Detect which cell encompasses the target text, then output its [x, y] center coordinate. 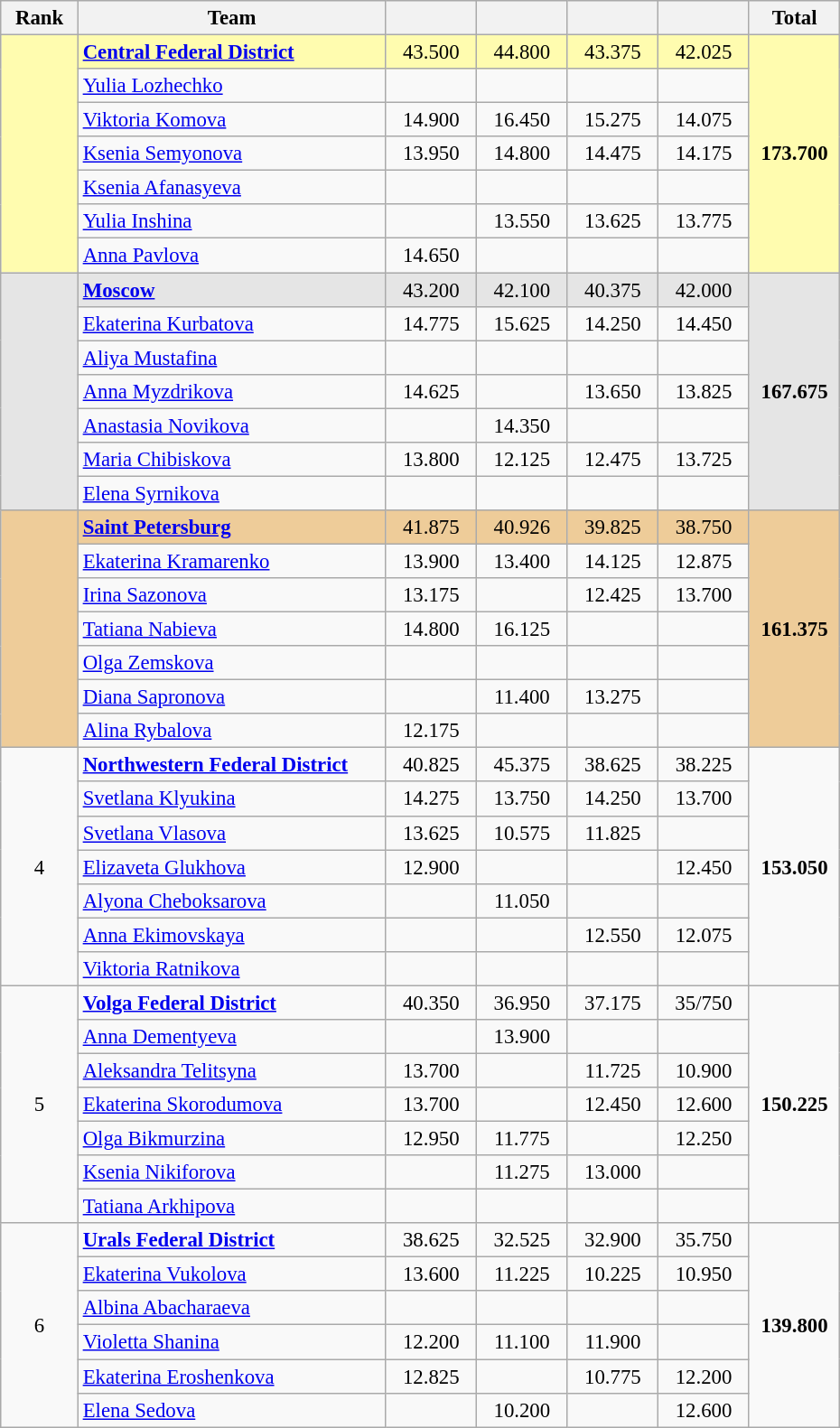
40.926 [522, 527]
13.275 [612, 697]
13.800 [432, 460]
Ekaterina Eroshenkova [231, 1377]
Central Federal District [231, 52]
40.350 [432, 1003]
Ekaterina Kramarenko [231, 561]
150.225 [795, 1104]
Volga Federal District [231, 1003]
Elena Syrnikova [231, 493]
15.625 [522, 323]
43.500 [432, 52]
11.900 [612, 1342]
14.900 [432, 120]
11.825 [612, 833]
Urals Federal District [231, 1240]
Anna Pavlova [231, 256]
11.775 [522, 1139]
12.175 [432, 731]
14.175 [705, 154]
167.675 [795, 392]
Olga Zemskova [231, 663]
Moscow [231, 290]
4 [40, 867]
Albina Abacharaeva [231, 1309]
Alina Rybalova [231, 731]
Northwestern Federal District [231, 765]
Aliya Mustafina [231, 358]
12.550 [612, 935]
Rank [40, 18]
12.425 [612, 595]
14.775 [432, 323]
153.050 [795, 867]
12.250 [705, 1139]
Ksenia Semyonova [231, 154]
Yulia Inshina [231, 221]
13.000 [612, 1172]
14.450 [705, 323]
Svetlana Klyukina [231, 799]
Tatiana Arkhipova [231, 1207]
Diana Sapronova [231, 697]
Anna Ekimovskaya [231, 935]
Anna Dementyeva [231, 1037]
15.275 [612, 120]
14.650 [432, 256]
Tatiana Nabieva [231, 630]
42.100 [522, 290]
13.650 [612, 391]
11.225 [522, 1274]
41.875 [432, 527]
45.375 [522, 765]
Olga Bikmurzina [231, 1139]
14.275 [432, 799]
Ekaterina Kurbatova [231, 323]
Saint Petersburg [231, 527]
14.475 [612, 154]
12.875 [705, 561]
14.075 [705, 120]
13.175 [432, 595]
Maria Chibiskova [231, 460]
13.825 [705, 391]
10.200 [522, 1410]
10.950 [705, 1274]
12.900 [432, 867]
38.225 [705, 765]
39.825 [612, 527]
44.800 [522, 52]
14.625 [432, 391]
11.275 [522, 1172]
Total [795, 18]
Alyona Cheboksarova [231, 901]
139.800 [795, 1325]
Anastasia Novikova [231, 425]
43.200 [432, 290]
10.775 [612, 1377]
13.725 [705, 460]
14.350 [522, 425]
Viktoria Ratnikova [231, 969]
12.125 [522, 460]
Violetta Shanina [231, 1342]
40.825 [432, 765]
12.475 [612, 460]
38.750 [705, 527]
Ksenia Nikiforova [231, 1172]
12.075 [705, 935]
11.100 [522, 1342]
11.400 [522, 697]
13.950 [432, 154]
32.525 [522, 1240]
35.750 [705, 1240]
Ekaterina Skorodumova [231, 1105]
37.175 [612, 1003]
12.825 [432, 1377]
Yulia Lozhechko [231, 86]
Elizaveta Glukhova [231, 867]
12.950 [432, 1139]
16.125 [522, 630]
13.550 [522, 221]
13.750 [522, 799]
11.725 [612, 1070]
173.700 [795, 154]
Team [231, 18]
Ksenia Afanasyeva [231, 188]
42.000 [705, 290]
161.375 [795, 629]
13.400 [522, 561]
32.900 [612, 1240]
43.375 [612, 52]
11.050 [522, 901]
Aleksandra Telitsyna [231, 1070]
10.225 [612, 1274]
16.450 [522, 120]
Irina Sazonova [231, 595]
10.900 [705, 1070]
Anna Myzdrikova [231, 391]
42.025 [705, 52]
13.775 [705, 221]
40.375 [612, 290]
10.575 [522, 833]
Viktoria Komova [231, 120]
14.125 [612, 561]
5 [40, 1104]
36.950 [522, 1003]
Ekaterina Vukolova [231, 1274]
6 [40, 1325]
Elena Sedova [231, 1410]
35/750 [705, 1003]
Svetlana Vlasova [231, 833]
13.600 [432, 1274]
